Identify which cell holds the provided text, then report its [x, y] central coordinate. 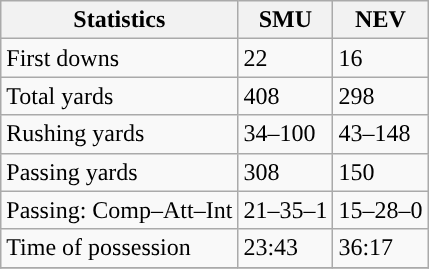
36:17 [380, 248]
Total yards [120, 96]
298 [380, 96]
23:43 [286, 248]
Statistics [120, 20]
Rushing yards [120, 134]
NEV [380, 20]
21–35–1 [286, 210]
Passing: Comp–Att–Int [120, 210]
22 [286, 58]
308 [286, 172]
15–28–0 [380, 210]
First downs [120, 58]
150 [380, 172]
16 [380, 58]
34–100 [286, 134]
Passing yards [120, 172]
Time of possession [120, 248]
43–148 [380, 134]
SMU [286, 20]
408 [286, 96]
